Identify which cell holds the provided text, then report its [X, Y] central coordinate. 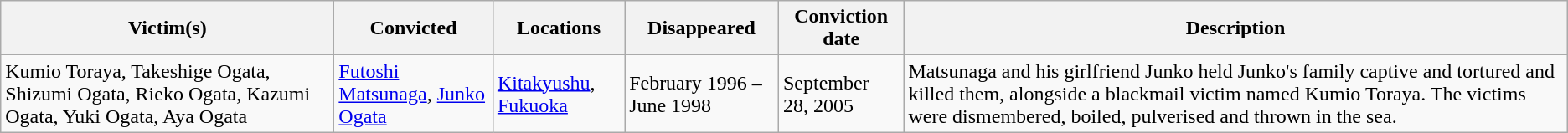
Conviction date [841, 28]
Locations [558, 28]
February 1996 – June 1998 [702, 94]
Kumio Toraya, Takeshige Ogata, Shizumi Ogata, Rieko Ogata, Kazumi Ogata, Yuki Ogata, Aya Ogata [168, 94]
September 28, 2005 [841, 94]
Kitakyushu, Fukuoka [558, 94]
Description [1235, 28]
Victim(s) [168, 28]
Convicted [414, 28]
Disappeared [702, 28]
Futoshi Matsunaga, Junko Ogata [414, 94]
